Determine the (x, y) coordinate at the center of the cell enclosing the given text.  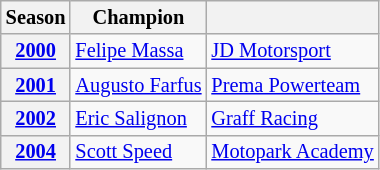
Champion (138, 17)
2000 (36, 51)
Motopark Academy (292, 152)
Scott Speed (138, 152)
Graff Racing (292, 118)
2001 (36, 85)
2004 (36, 152)
Eric Salignon (138, 118)
Felipe Massa (138, 51)
Season (36, 17)
Prema Powerteam (292, 85)
Augusto Farfus (138, 85)
JD Motorsport (292, 51)
2002 (36, 118)
